Find where the given text appears and provide that cell's center as (X, Y) coordinate. 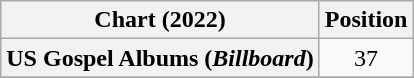
37 (366, 58)
Chart (2022) (160, 20)
Position (366, 20)
US Gospel Albums (Billboard) (160, 58)
